Identify which cell holds the provided text, then report its [X, Y] central coordinate. 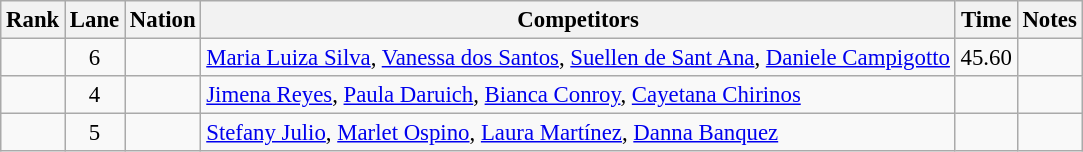
Notes [1050, 20]
Rank [33, 20]
Nation [163, 20]
Maria Luiza Silva, Vanessa dos Santos, Suellen de Sant Ana, Daniele Campigotto [578, 58]
Stefany Julio, Marlet Ospino, Laura Martínez, Danna Banquez [578, 133]
Competitors [578, 20]
Jimena Reyes, Paula Daruich, Bianca Conroy, Cayetana Chirinos [578, 95]
45.60 [986, 58]
6 [95, 58]
Time [986, 20]
Lane [95, 20]
4 [95, 95]
5 [95, 133]
